Return the [x, y] coordinate for the center point of the cell that contains the specified text.  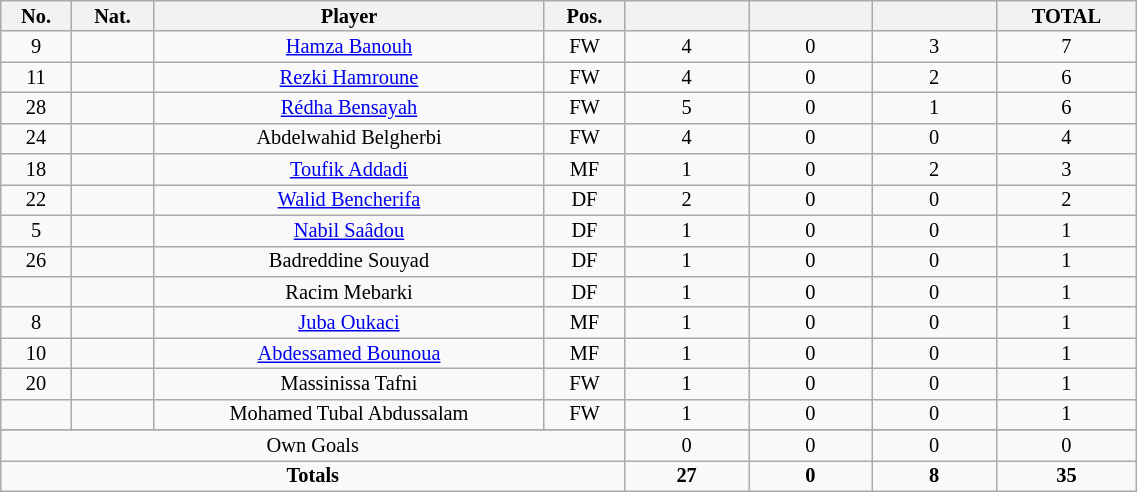
Abdessamed Bounoua [349, 354]
Nabil Saâdou [349, 230]
7 [1066, 46]
Abdelwahid Belgherbi [349, 138]
9 [36, 46]
35 [1066, 476]
11 [36, 78]
Mohamed Tubal Abdussalam [349, 414]
TOTAL [1066, 16]
Hamza Banouh [349, 46]
20 [36, 384]
Pos. [584, 16]
26 [36, 262]
Racim Mebarki [349, 292]
Juba Oukaci [349, 322]
10 [36, 354]
Own Goals [313, 446]
18 [36, 170]
22 [36, 200]
27 [687, 476]
Nat. [112, 16]
28 [36, 108]
Massinissa Tafni [349, 384]
Totals [313, 476]
Toufik Addadi [349, 170]
Rédha Bensayah [349, 108]
Walid Bencherifa [349, 200]
24 [36, 138]
No. [36, 16]
Badreddine Souyad [349, 262]
Player [349, 16]
Rezki Hamroune [349, 78]
